From the cell containing the given text, extract its center point as [X, Y] coordinate. 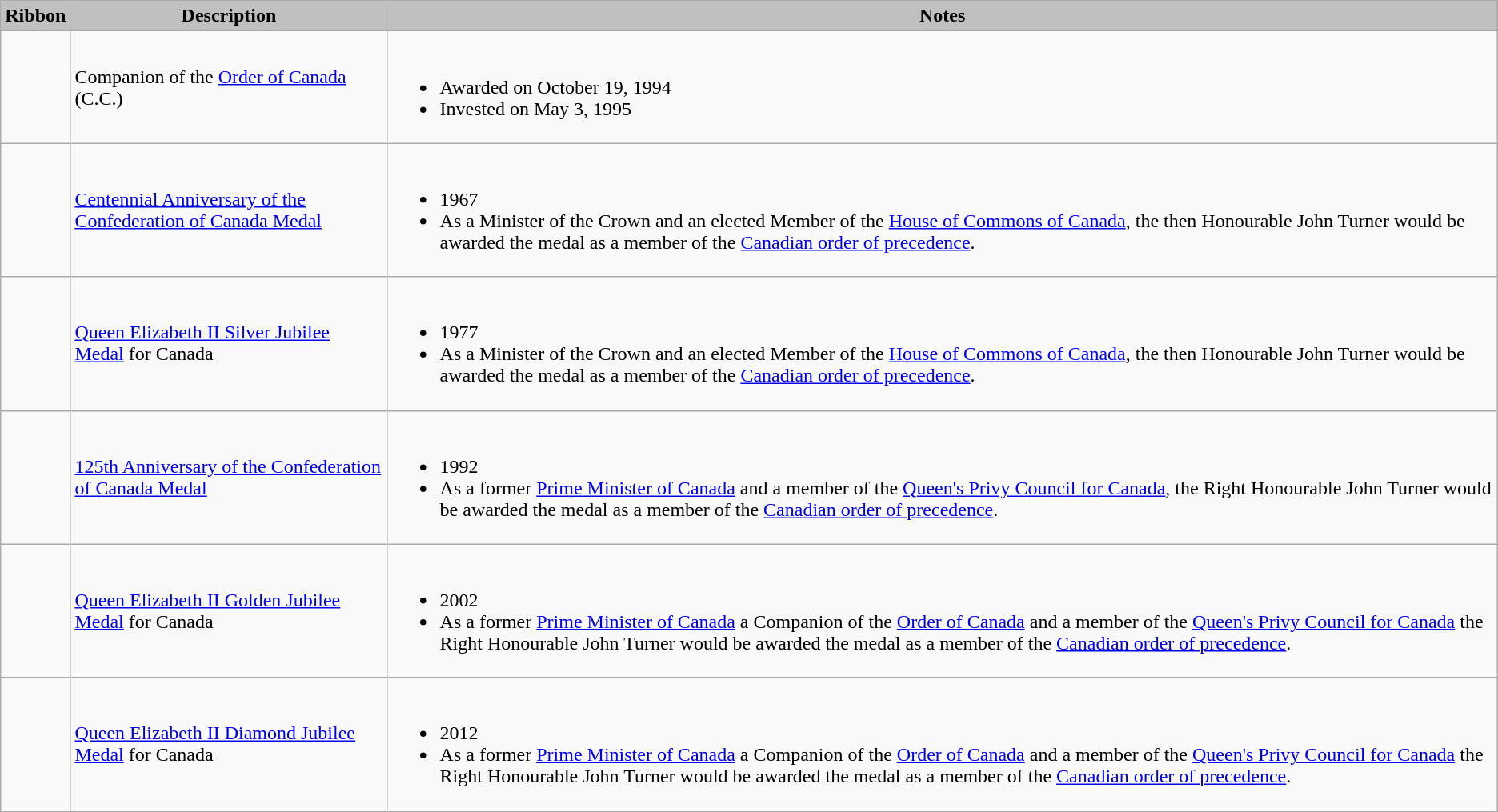
Companion of the Order of Canada (C.C.) [229, 87]
Ribbon [35, 16]
Queen Elizabeth II Diamond Jubilee Medal for Canada [229, 744]
Queen Elizabeth II Golden Jubilee Medal for Canada [229, 611]
Notes [943, 16]
125th Anniversary of the Confederation of Canada Medal [229, 477]
Centennial Anniversary of the Confederation of Canada Medal [229, 210]
Description [229, 16]
Queen Elizabeth II Silver Jubilee Medal for Canada [229, 344]
Awarded on October 19, 1994Invested on May 3, 1995 [943, 87]
